Return the (X, Y) coordinate for the center point of the cell that contains the specified text.  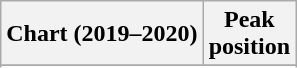
Peakposition (249, 34)
Chart (2019–2020) (102, 34)
